Locate the cell with the specified text and output its [x, y] center coordinate. 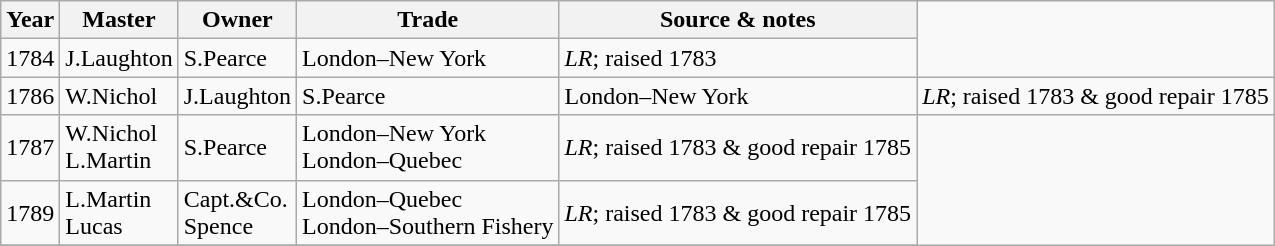
L.MartinLucas [119, 212]
1787 [30, 148]
London–New YorkLondon–Quebec [428, 148]
1784 [30, 58]
Owner [237, 20]
W.NicholL.Martin [119, 148]
W.Nichol [119, 96]
1789 [30, 212]
Source & notes [738, 20]
Trade [428, 20]
Capt.&Co.Spence [237, 212]
LR; raised 1783 [738, 58]
1786 [30, 96]
London–QuebecLondon–Southern Fishery [428, 212]
Year [30, 20]
Master [119, 20]
